Search for the cell housing the specified text and yield its (x, y) center coordinate. 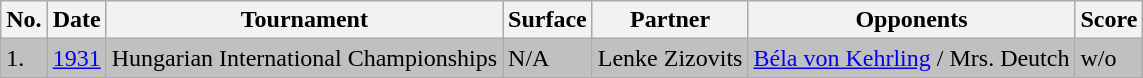
Partner (670, 20)
Score (1109, 20)
No. (24, 20)
Béla von Kehrling / Mrs. Deutch (912, 58)
N/A (548, 58)
Surface (548, 20)
Hungarian International Championships (304, 58)
Tournament (304, 20)
w/o (1109, 58)
1931 (76, 58)
Lenke Zizovits (670, 58)
Opponents (912, 20)
1. (24, 58)
Date (76, 20)
